Scan for the cell matching the given text and deliver its (x, y) coordinate at center. 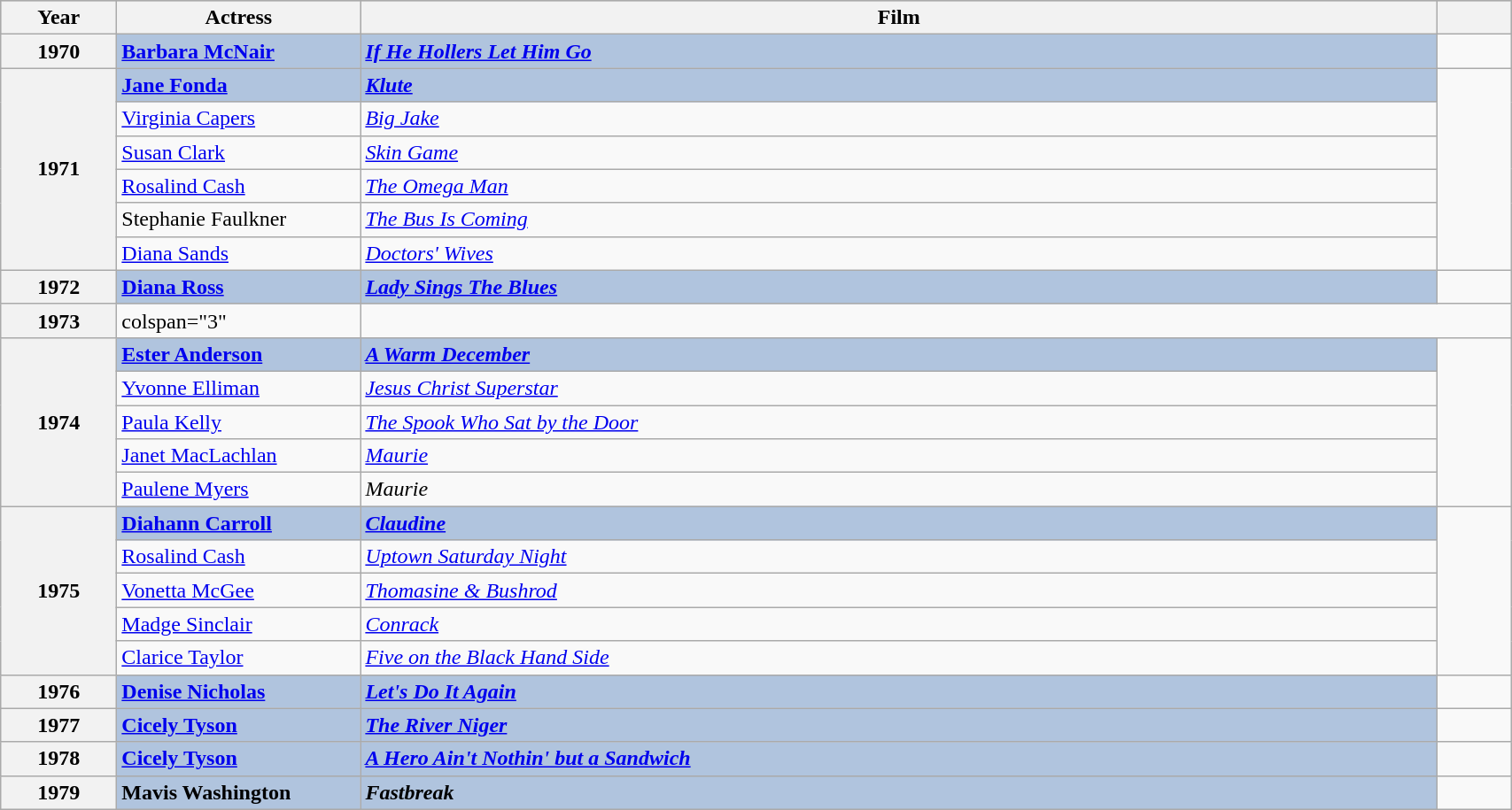
A Hero Ain't Nothin' but a Sandwich (899, 759)
Diahann Carroll (239, 523)
1979 (58, 792)
The River Niger (899, 725)
Ester Anderson (239, 354)
Denise Nicholas (239, 691)
1976 (58, 691)
1977 (58, 725)
1972 (58, 287)
Let's Do It Again (899, 691)
Janet MacLachlan (239, 456)
Actress (239, 18)
Paulene Myers (239, 490)
A Warm December (899, 354)
Year (58, 18)
Diana Sands (239, 253)
Mavis Washington (239, 792)
Jesus Christ Superstar (899, 388)
The Bus Is Coming (899, 220)
Stephanie Faulkner (239, 220)
The Omega Man (899, 186)
If He Hollers Let Him Go (899, 51)
1970 (58, 51)
Five on the Black Hand Side (899, 658)
The Spook Who Sat by the Door (899, 422)
Doctors' Wives (899, 253)
Madge Sinclair (239, 624)
1973 (58, 320)
1975 (58, 590)
1974 (58, 421)
Virginia Capers (239, 119)
Jane Fonda (239, 85)
Diana Ross (239, 287)
Paula Kelly (239, 422)
Big Jake (899, 119)
Klute (899, 85)
1978 (58, 759)
Lady Sings The Blues (899, 287)
Susan Clark (239, 152)
Uptown Saturday Night (899, 557)
Yvonne Elliman (239, 388)
Fastbreak (899, 792)
Skin Game (899, 152)
Barbara McNair (239, 51)
Clarice Taylor (239, 658)
Thomasine & Bushrod (899, 590)
Claudine (899, 523)
colspan="3" (239, 320)
Vonetta McGee (239, 590)
Film (899, 18)
1971 (58, 169)
Conrack (899, 624)
